Search for the cell housing the specified text and yield its [X, Y] center coordinate. 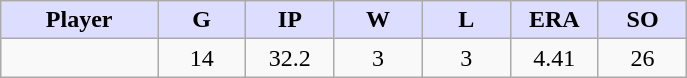
26 [642, 58]
G [202, 20]
4.41 [554, 58]
L [466, 20]
ERA [554, 20]
IP [290, 20]
14 [202, 58]
Player [80, 20]
W [378, 20]
SO [642, 20]
32.2 [290, 58]
